Determine the (X, Y) coordinate at the center of the cell enclosing the given text.  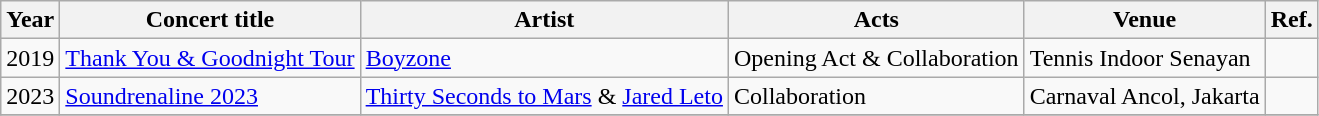
Opening Act & Collaboration (876, 58)
Ref. (1292, 20)
Thirty Seconds to Mars & Jared Leto (544, 96)
Venue (1144, 20)
2019 (30, 58)
Thank You & Goodnight Tour (210, 58)
Concert title (210, 20)
Tennis Indoor Senayan (1144, 58)
Artist (544, 20)
Soundrenaline 2023 (210, 96)
Boyzone (544, 58)
Carnaval Ancol, Jakarta (1144, 96)
2023 (30, 96)
Acts (876, 20)
Year (30, 20)
Collaboration (876, 96)
